Locate the cell with the specified text and output its (x, y) center coordinate. 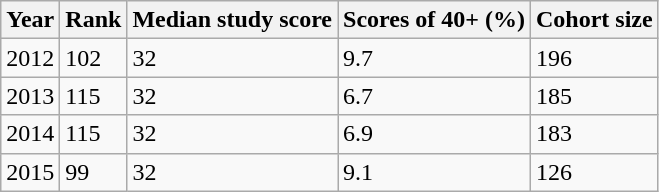
6.9 (434, 134)
2012 (30, 58)
Median study score (232, 20)
185 (594, 96)
Scores of 40+ (%) (434, 20)
Rank (94, 20)
99 (94, 172)
6.7 (434, 96)
196 (594, 58)
Year (30, 20)
2015 (30, 172)
2013 (30, 96)
102 (94, 58)
Cohort size (594, 20)
183 (594, 134)
9.1 (434, 172)
2014 (30, 134)
9.7 (434, 58)
126 (594, 172)
